Detect which cell encompasses the target text, then output its [X, Y] center coordinate. 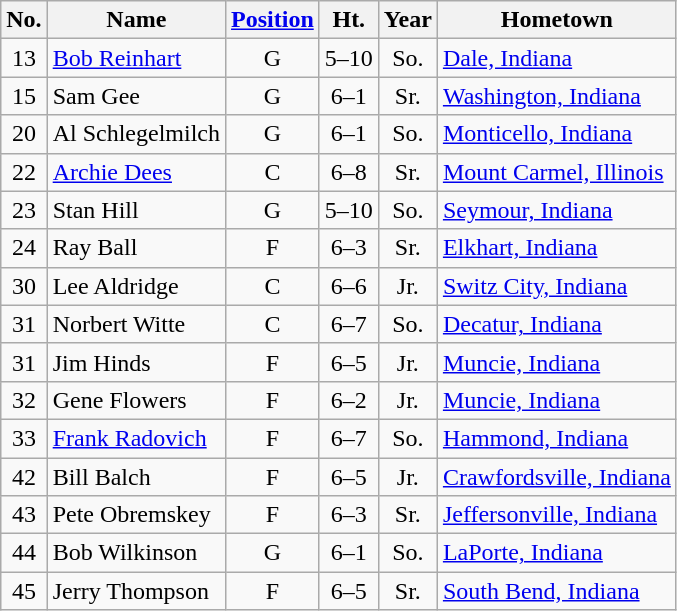
Bill Balch [136, 477]
No. [24, 20]
Washington, Indiana [556, 96]
Switz City, Indiana [556, 286]
6–8 [348, 172]
23 [24, 210]
43 [24, 515]
Seymour, Indiana [556, 210]
6–2 [348, 400]
Lee Aldridge [136, 286]
30 [24, 286]
Decatur, Indiana [556, 324]
Name [136, 20]
42 [24, 477]
Norbert Witte [136, 324]
Bob Reinhart [136, 58]
Stan Hill [136, 210]
45 [24, 591]
Al Schlegelmilch [136, 134]
Elkhart, Indiana [556, 248]
Monticello, Indiana [556, 134]
44 [24, 553]
13 [24, 58]
15 [24, 96]
Year [408, 20]
Pete Obremskey [136, 515]
Position [273, 20]
Frank Radovich [136, 438]
32 [24, 400]
Ray Ball [136, 248]
LaPorte, Indiana [556, 553]
Jim Hinds [136, 362]
Mount Carmel, Illinois [556, 172]
Hometown [556, 20]
Archie Dees [136, 172]
Gene Flowers [136, 400]
Bob Wilkinson [136, 553]
South Bend, Indiana [556, 591]
24 [24, 248]
Jerry Thompson [136, 591]
33 [24, 438]
Ht. [348, 20]
Hammond, Indiana [556, 438]
Sam Gee [136, 96]
22 [24, 172]
Dale, Indiana [556, 58]
Crawfordsville, Indiana [556, 477]
20 [24, 134]
Jeffersonville, Indiana [556, 515]
6–6 [348, 286]
